Return the (X, Y) coordinate for the center point of the cell that contains the specified text.  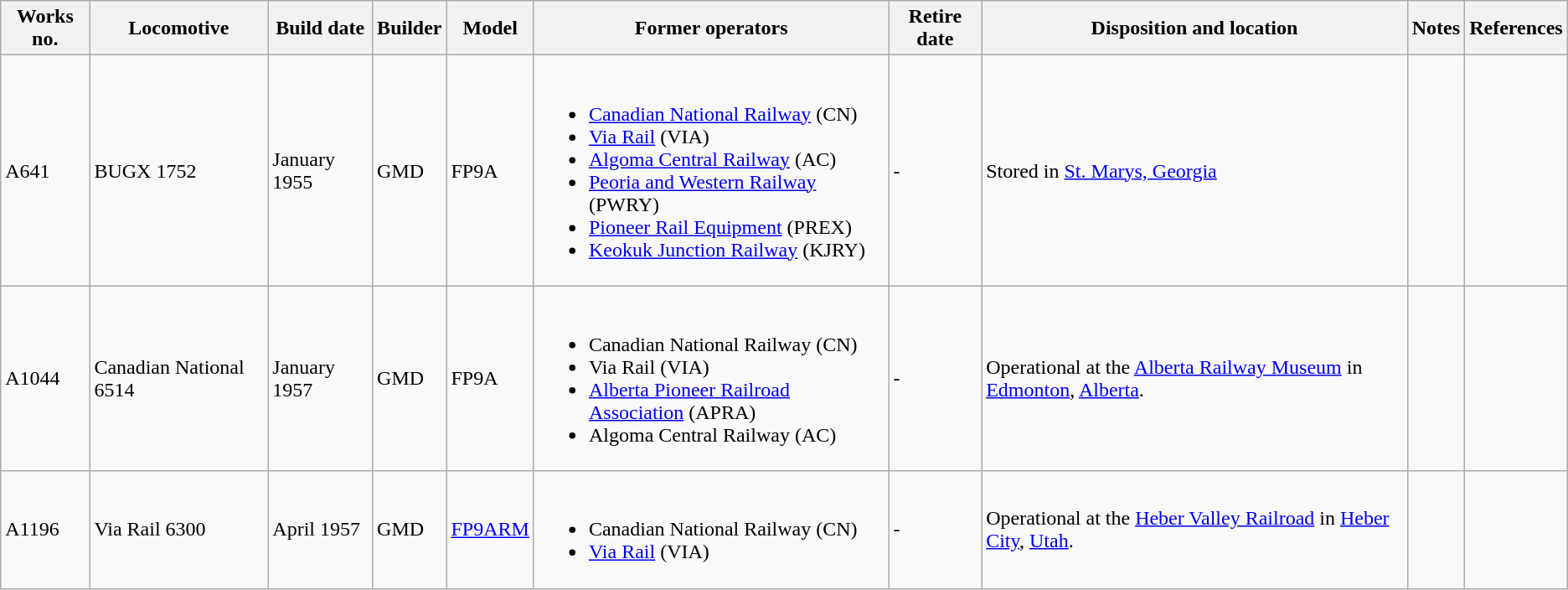
Builder (410, 28)
Retire date (935, 28)
A1196 (45, 530)
April 1957 (320, 530)
BUGX 1752 (179, 171)
Build date (320, 28)
Locomotive (179, 28)
References (1516, 28)
Model (490, 28)
Operational at the Heber Valley Railroad in Heber City, Utah. (1194, 530)
January 1955 (320, 171)
Canadian National Railway (CN)Via Rail (VIA)Alberta Pioneer Railroad Association (APRA)Algoma Central Railway (AC) (711, 379)
A641 (45, 171)
Works no. (45, 28)
January 1957 (320, 379)
A1044 (45, 379)
Canadian National Railway (CN)Via Rail (VIA) (711, 530)
Former operators (711, 28)
Stored in St. Marys, Georgia (1194, 171)
Disposition and location (1194, 28)
Notes (1436, 28)
FP9ARM (490, 530)
Operational at the Alberta Railway Museum in Edmonton, Alberta. (1194, 379)
Via Rail 6300 (179, 530)
Canadian National 6514 (179, 379)
